Extract the (x, y) coordinate from the center of the cell holding the provided text.  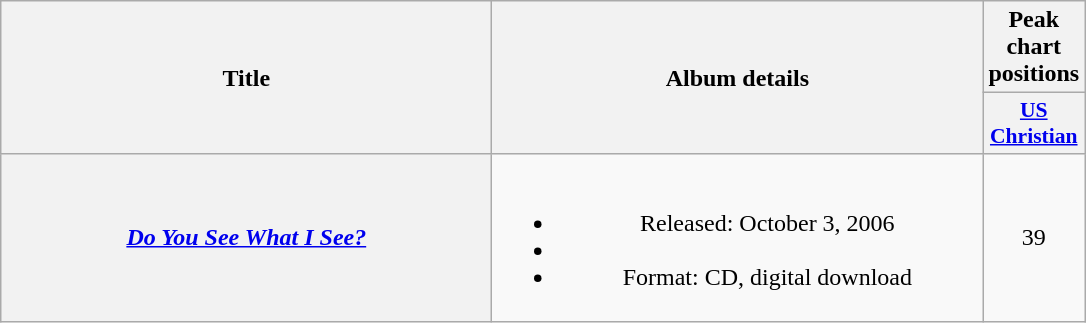
Released: October 3, 2006Format: CD, digital download (738, 238)
Title (246, 78)
39 (1034, 238)
Do You See What I See? (246, 238)
Album details (738, 78)
Peak chart positions (1034, 47)
USChristian (1034, 124)
